Scan for the cell matching the given text and deliver its (X, Y) coordinate at center. 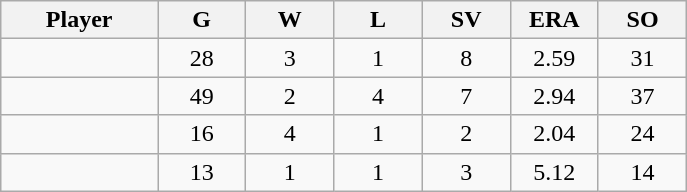
G (202, 20)
SV (466, 20)
13 (202, 172)
2.94 (554, 96)
SO (642, 20)
ERA (554, 20)
W (290, 20)
L (378, 20)
28 (202, 58)
16 (202, 134)
8 (466, 58)
2.04 (554, 134)
2.59 (554, 58)
Player (80, 20)
7 (466, 96)
31 (642, 58)
14 (642, 172)
49 (202, 96)
37 (642, 96)
24 (642, 134)
5.12 (554, 172)
